Determine the [X, Y] coordinate at the center of the cell enclosing the given text.  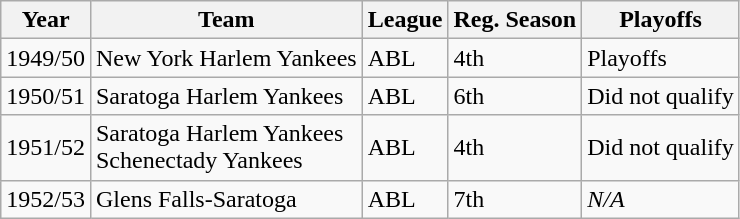
1950/51 [46, 96]
Year [46, 20]
Saratoga Harlem YankeesSchenectady Yankees [226, 148]
7th [515, 199]
New York Harlem Yankees [226, 58]
1952/53 [46, 199]
Team [226, 20]
1949/50 [46, 58]
League [405, 20]
1951/52 [46, 148]
N/A [661, 199]
6th [515, 96]
Glens Falls-Saratoga [226, 199]
Saratoga Harlem Yankees [226, 96]
Reg. Season [515, 20]
